Locate the cell with the specified text and output its (x, y) center coordinate. 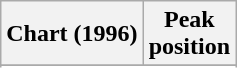
Chart (1996) (72, 34)
Peak position (189, 34)
